For the text-containing cell, return its midpoint in [x, y] coordinate format. 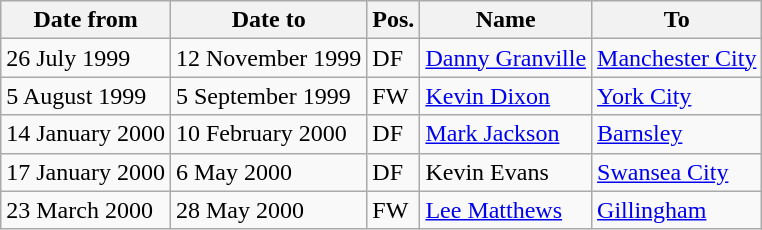
5 September 1999 [268, 96]
Mark Jackson [506, 134]
Date to [268, 20]
Lee Matthews [506, 210]
Danny Granville [506, 58]
23 March 2000 [86, 210]
Pos. [394, 20]
Date from [86, 20]
28 May 2000 [268, 210]
6 May 2000 [268, 172]
12 November 1999 [268, 58]
Barnsley [677, 134]
Kevin Dixon [506, 96]
26 July 1999 [86, 58]
14 January 2000 [86, 134]
Kevin Evans [506, 172]
Swansea City [677, 172]
York City [677, 96]
Name [506, 20]
To [677, 20]
Gillingham [677, 210]
5 August 1999 [86, 96]
17 January 2000 [86, 172]
Manchester City [677, 58]
10 February 2000 [268, 134]
